Provide the [x, y] coordinate of the cell's center where the given text is located.  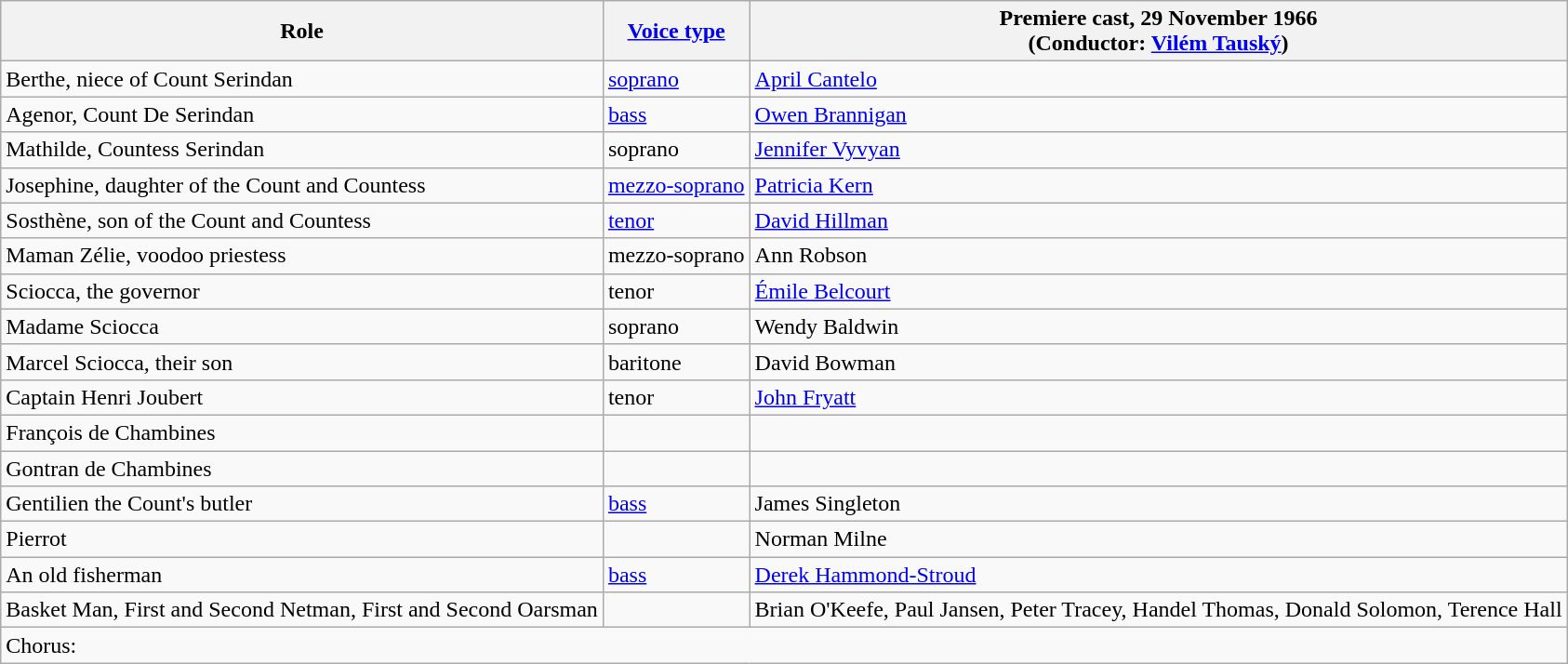
An old fisherman [302, 575]
David Bowman [1159, 362]
François de Chambines [302, 432]
David Hillman [1159, 220]
Role [302, 32]
baritone [676, 362]
Derek Hammond-Stroud [1159, 575]
James Singleton [1159, 504]
Mathilde, Countess Serindan [302, 150]
Captain Henri Joubert [302, 397]
Pierrot [302, 539]
April Cantelo [1159, 79]
Brian O'Keefe, Paul Jansen, Peter Tracey, Handel Thomas, Donald Solomon, Terence Hall [1159, 610]
Ann Robson [1159, 256]
Sosthène, son of the Count and Countess [302, 220]
Chorus: [784, 645]
Premiere cast, 29 November 1966(Conductor: Vilém Tauský) [1159, 32]
Gentilien the Count's butler [302, 504]
Marcel Sciocca, their son [302, 362]
Josephine, daughter of the Count and Countess [302, 185]
Basket Man, First and Second Netman, First and Second Oarsman [302, 610]
Gontran de Chambines [302, 468]
Jennifer Vyvyan [1159, 150]
Owen Brannigan [1159, 114]
Berthe, niece of Count Serindan [302, 79]
Maman Zélie, voodoo priestess [302, 256]
John Fryatt [1159, 397]
Agenor, Count De Serindan [302, 114]
Madame Sciocca [302, 326]
Wendy Baldwin [1159, 326]
Norman Milne [1159, 539]
Voice type [676, 32]
Patricia Kern [1159, 185]
Sciocca, the governor [302, 291]
Émile Belcourt [1159, 291]
